From the cell containing the given text, extract its center point as [x, y] coordinate. 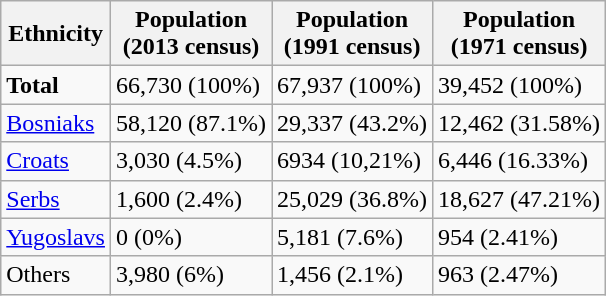
0 (0%) [190, 237]
1,600 (2.4%) [190, 199]
1,456 (2.1%) [352, 275]
6934 (10,21%) [352, 161]
5,181 (7.6%) [352, 237]
Ethnicity [56, 34]
25,029 (36.8%) [352, 199]
Population(1971 census) [520, 34]
67,937 (100%) [352, 85]
Population(2013 census) [190, 34]
3,030 (4.5%) [190, 161]
6,446 (16.33%) [520, 161]
Total [56, 85]
12,462 (31.58%) [520, 123]
Serbs [56, 199]
18,627 (47.21%) [520, 199]
29,337 (43.2%) [352, 123]
963 (2.47%) [520, 275]
Bosniaks [56, 123]
58,120 (87.1%) [190, 123]
3,980 (6%) [190, 275]
66,730 (100%) [190, 85]
Croats [56, 161]
39,452 (100%) [520, 85]
Others [56, 275]
Yugoslavs [56, 237]
954 (2.41%) [520, 237]
Population(1991 census) [352, 34]
